Locate the cell with the specified text and output its (x, y) center coordinate. 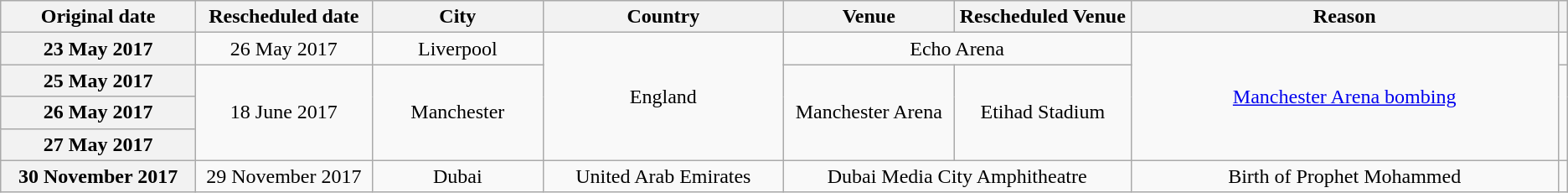
Etihad Stadium (1042, 112)
Venue (869, 17)
Liverpool (457, 49)
Rescheduled Venue (1042, 17)
United Arab Emirates (663, 176)
Dubai (457, 176)
Echo Arena (957, 49)
England (663, 96)
Manchester Arena (869, 112)
Country (663, 17)
Birth of Prophet Mohammed (1344, 176)
City (457, 17)
29 November 2017 (283, 176)
Dubai Media City Amphitheatre (957, 176)
25 May 2017 (99, 81)
Manchester (457, 112)
Rescheduled date (283, 17)
18 June 2017 (283, 112)
23 May 2017 (99, 49)
Reason (1344, 17)
30 November 2017 (99, 176)
Manchester Arena bombing (1344, 96)
Original date (99, 17)
27 May 2017 (99, 144)
